Scan for the cell matching the given text and deliver its [X, Y] coordinate at center. 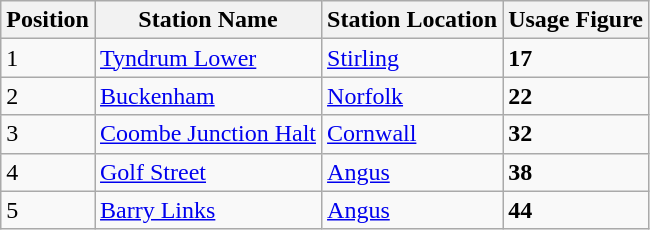
Usage Figure [576, 20]
32 [576, 134]
Golf Street [208, 172]
4 [48, 172]
Stirling [412, 58]
22 [576, 96]
Cornwall [412, 134]
38 [576, 172]
1 [48, 58]
Tyndrum Lower [208, 58]
5 [48, 210]
Station Name [208, 20]
Buckenham [208, 96]
Coombe Junction Halt [208, 134]
44 [576, 210]
Norfolk [412, 96]
Position [48, 20]
17 [576, 58]
2 [48, 96]
3 [48, 134]
Barry Links [208, 210]
Station Location [412, 20]
